Return (X, Y) of the center of cell containing provided text 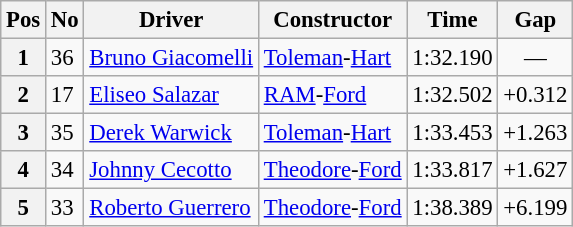
Eliseo Salazar (171, 95)
33 (65, 208)
Roberto Guerrero (171, 208)
17 (65, 95)
34 (65, 170)
Constructor (332, 20)
Johnny Cecotto (171, 170)
+1.263 (536, 133)
1:33.817 (452, 170)
Pos (24, 20)
1:32.190 (452, 58)
1:32.502 (452, 95)
35 (65, 133)
No (65, 20)
1 (24, 58)
Driver (171, 20)
3 (24, 133)
+0.312 (536, 95)
+6.199 (536, 208)
+1.627 (536, 170)
2 (24, 95)
1:38.389 (452, 208)
Bruno Giacomelli (171, 58)
Gap (536, 20)
RAM-Ford (332, 95)
36 (65, 58)
— (536, 58)
5 (24, 208)
Time (452, 20)
Derek Warwick (171, 133)
1:33.453 (452, 133)
4 (24, 170)
